Locate the cell with the specified text and output its [x, y] center coordinate. 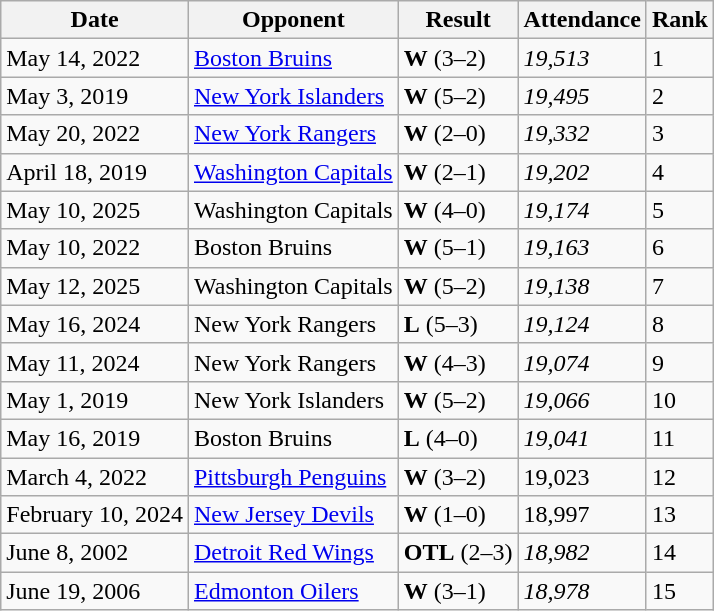
2 [680, 96]
May 10, 2022 [95, 248]
19,332 [582, 134]
Rank [680, 20]
6 [680, 248]
W (4–3) [458, 362]
W (5–1) [458, 248]
June 8, 2002 [95, 553]
19,495 [582, 96]
W (2–0) [458, 134]
June 19, 2006 [95, 591]
10 [680, 400]
19,174 [582, 210]
11 [680, 438]
W (1–0) [458, 515]
May 1, 2019 [95, 400]
3 [680, 134]
May 14, 2022 [95, 58]
9 [680, 362]
19,066 [582, 400]
18,982 [582, 553]
Pittsburgh Penguins [293, 477]
May 16, 2019 [95, 438]
19,074 [582, 362]
14 [680, 553]
May 10, 2025 [95, 210]
15 [680, 591]
Attendance [582, 20]
Date [95, 20]
19,124 [582, 324]
W (3–1) [458, 591]
19,202 [582, 172]
April 18, 2019 [95, 172]
Edmonton Oilers [293, 591]
May 20, 2022 [95, 134]
4 [680, 172]
May 3, 2019 [95, 96]
19,023 [582, 477]
Opponent [293, 20]
February 10, 2024 [95, 515]
May 11, 2024 [95, 362]
New Jersey Devils [293, 515]
Detroit Red Wings [293, 553]
13 [680, 515]
18,997 [582, 515]
19,163 [582, 248]
May 12, 2025 [95, 286]
5 [680, 210]
19,138 [582, 286]
12 [680, 477]
W (2–1) [458, 172]
W (4–0) [458, 210]
19,513 [582, 58]
L (4–0) [458, 438]
L (5–3) [458, 324]
7 [680, 286]
18,978 [582, 591]
March 4, 2022 [95, 477]
Result [458, 20]
8 [680, 324]
1 [680, 58]
May 16, 2024 [95, 324]
19,041 [582, 438]
OTL (2–3) [458, 553]
